Detect which cell encompasses the target text, then output its [x, y] center coordinate. 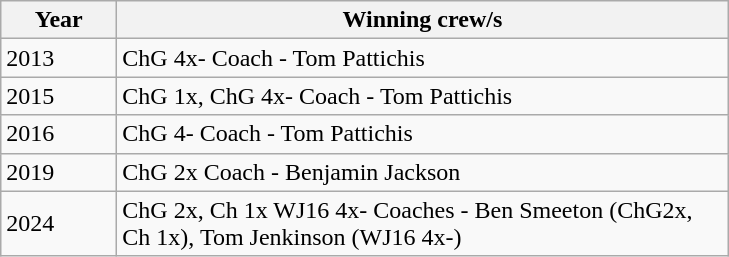
2019 [59, 172]
ChG 4- Coach - Tom Pattichis [422, 134]
Year [59, 20]
Winning crew/s [422, 20]
ChG 4x- Coach - Tom Pattichis [422, 58]
2015 [59, 96]
ChG 1x, ChG 4x- Coach - Tom Pattichis [422, 96]
2013 [59, 58]
ChG 2x, Ch 1x WJ16 4x- Coaches - Ben Smeeton (ChG2x, Ch 1x), Tom Jenkinson (WJ16 4x-) [422, 224]
ChG 2x Coach - Benjamin Jackson [422, 172]
2016 [59, 134]
2024 [59, 224]
